Detect which cell encompasses the target text, then output its [x, y] center coordinate. 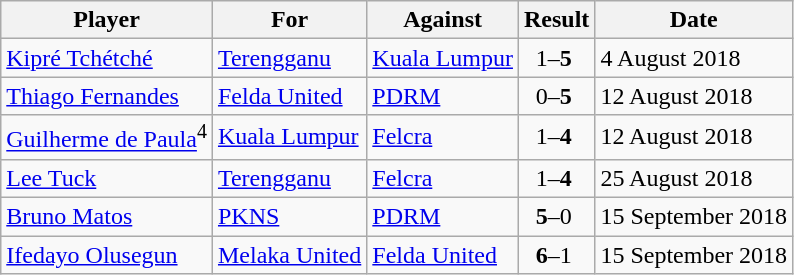
0–5 [556, 96]
Melaka United [289, 255]
Result [556, 20]
4 August 2018 [694, 58]
Ifedayo Olusegun [107, 255]
25 August 2018 [694, 178]
Bruno Matos [107, 217]
Player [107, 20]
Date [694, 20]
Lee Tuck [107, 178]
Against [443, 20]
1–5 [556, 58]
5–0 [556, 217]
Kipré Tchétché [107, 58]
For [289, 20]
Guilherme de Paula4 [107, 138]
6–1 [556, 255]
PKNS [289, 217]
Thiago Fernandes [107, 96]
